Locate the cell with the specified text and output its [x, y] center coordinate. 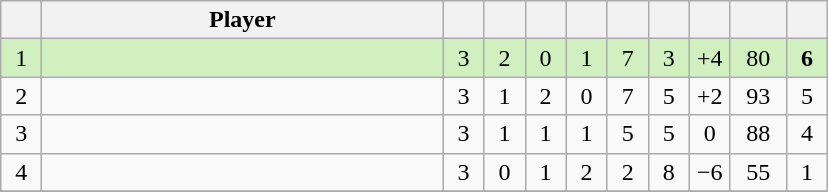
80 [758, 58]
6 [806, 58]
+4 [710, 58]
88 [758, 134]
8 [668, 172]
Player [242, 20]
−6 [710, 172]
55 [758, 172]
93 [758, 96]
+2 [710, 96]
